Output the (X, Y) coordinate of the center of the cell containing the given text.  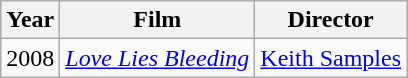
Love Lies Bleeding (158, 58)
Film (158, 20)
Director (331, 20)
2008 (30, 58)
Year (30, 20)
Keith Samples (331, 58)
